Provide the (x, y) coordinate of the cell's center where the given text is located.  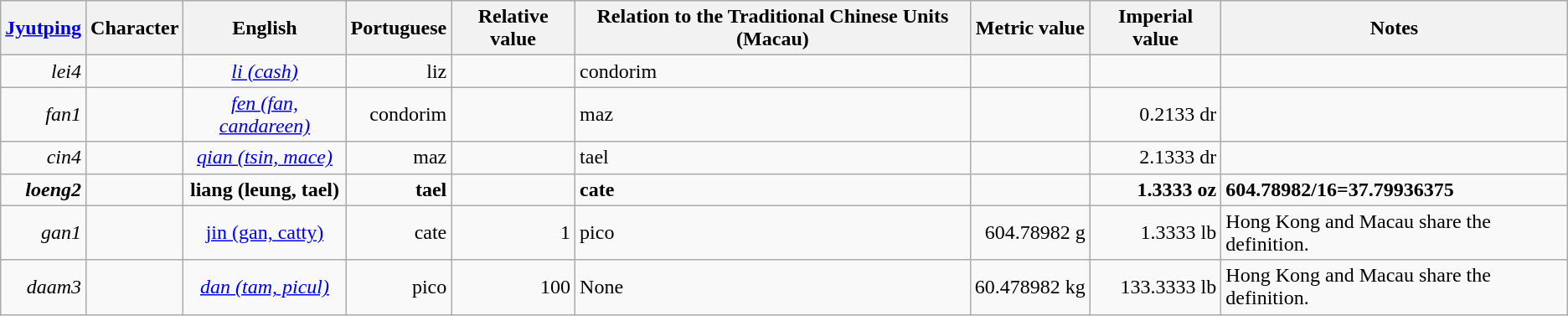
1.3333 lb (1155, 233)
100 (513, 287)
1.3333 oz (1155, 189)
fan1 (44, 114)
li (cash) (265, 71)
Jyutping (44, 28)
cin4 (44, 158)
604.78982/16=37.79936375 (1394, 189)
fen (fan, candareen) (265, 114)
Imperial value (1155, 28)
None (773, 287)
loeng2 (44, 189)
dan (tam, picul) (265, 287)
2.1333 dr (1155, 158)
0.2133 dr (1155, 114)
qian (tsin, mace) (265, 158)
liang (leung, tael) (265, 189)
133.3333 lb (1155, 287)
60.478982 kg (1030, 287)
604.78982 g (1030, 233)
Notes (1394, 28)
1 (513, 233)
Metric value (1030, 28)
English (265, 28)
jin (gan, catty) (265, 233)
Character (135, 28)
lei4 (44, 71)
Relative value (513, 28)
daam3 (44, 287)
Portuguese (399, 28)
Relation to the Traditional Chinese Units (Macau) (773, 28)
gan1 (44, 233)
liz (399, 71)
